Return the (X, Y) coordinate for the center point of the cell that contains the specified text.  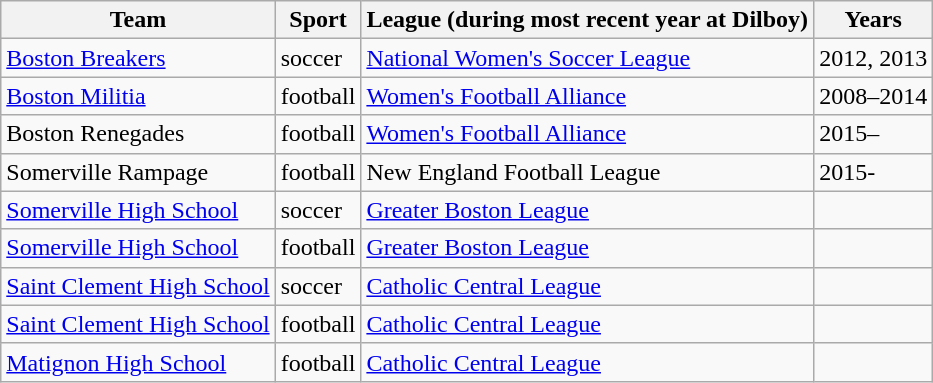
Boston Renegades (138, 134)
Team (138, 20)
National Women's Soccer League (588, 58)
2015– (874, 134)
2012, 2013 (874, 58)
2008–2014 (874, 96)
New England Football League (588, 172)
Boston Breakers (138, 58)
Matignon High School (138, 362)
Boston Militia (138, 96)
Somerville Rampage (138, 172)
Years (874, 20)
Sport (318, 20)
2015- (874, 172)
League (during most recent year at Dilboy) (588, 20)
